Return the (X, Y) coordinate for the center point of the cell that contains the specified text.  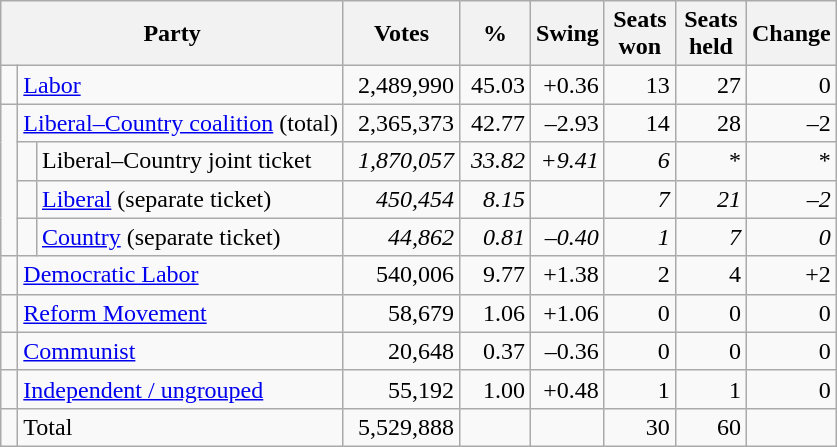
Liberal (separate ticket) (190, 199)
Independent / ungrouped (181, 389)
+2 (791, 275)
4 (710, 275)
–0.36 (568, 351)
–0.40 (568, 237)
+0.36 (568, 85)
Liberal–Country joint ticket (190, 161)
Communist (181, 351)
6 (640, 161)
58,679 (401, 313)
45.03 (496, 85)
28 (710, 123)
44,862 (401, 237)
42.77 (496, 123)
9.77 (496, 275)
0.81 (496, 237)
2,489,990 (401, 85)
Liberal–Country coalition (total) (181, 123)
2,365,373 (401, 123)
Party (172, 34)
1.06 (496, 313)
30 (640, 427)
21 (710, 199)
Change (791, 34)
0.37 (496, 351)
450,454 (401, 199)
540,006 (401, 275)
1.00 (496, 389)
Labor (181, 85)
2 (640, 275)
–2.93 (568, 123)
55,192 (401, 389)
Seats held (710, 34)
Democratic Labor (181, 275)
27 (710, 85)
+9.41 (568, 161)
+1.38 (568, 275)
20,648 (401, 351)
Country (separate ticket) (190, 237)
60 (710, 427)
+1.06 (568, 313)
Votes (401, 34)
14 (640, 123)
Swing (568, 34)
Total (181, 427)
8.15 (496, 199)
1,870,057 (401, 161)
Reform Movement (181, 313)
33.82 (496, 161)
Seats won (640, 34)
+0.48 (568, 389)
5,529,888 (401, 427)
13 (640, 85)
% (496, 34)
